Return the (X, Y) coordinate for the center point of the cell that contains the specified text.  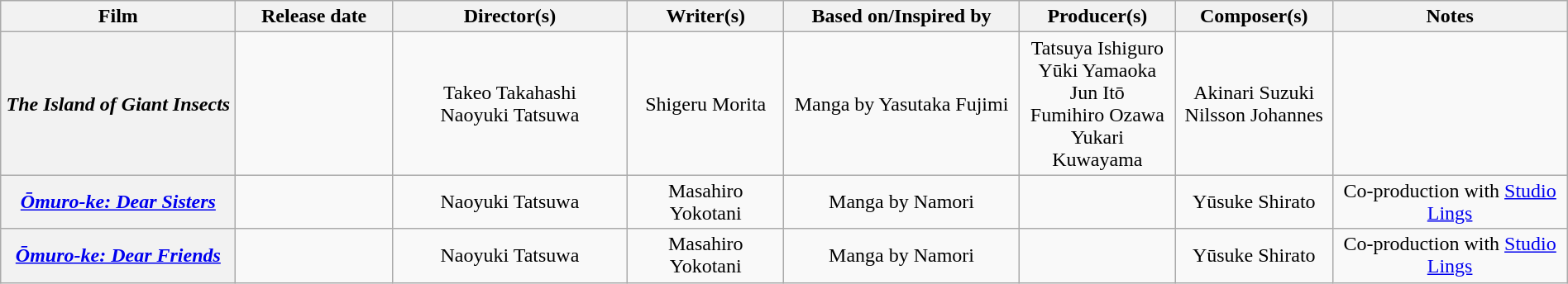
Manga by Yasutaka Fujimi (901, 104)
Notes (1450, 17)
Tatsuya IshiguroYūki YamaokaJun ItōFumihiro OzawaYukari Kuwayama (1097, 104)
Akinari SuzukiNilsson Johannes (1254, 104)
Film (118, 17)
Director(s) (509, 17)
Writer(s) (706, 17)
Ōmuro-ke: Dear Sisters (118, 201)
Composer(s) (1254, 17)
Producer(s) (1097, 17)
Ōmuro-ke: Dear Friends (118, 256)
Based on/Inspired by (901, 17)
Release date (314, 17)
Takeo TakahashiNaoyuki Tatsuwa (509, 104)
The Island of Giant Insects (118, 104)
Shigeru Morita (706, 104)
